Pinpoint the cell where the given text exists, returning its (x, y) midpoint coordinate. 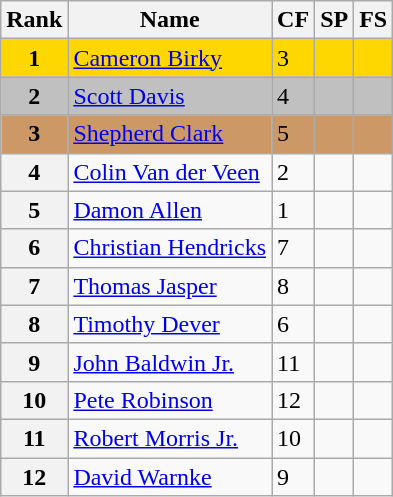
CF (294, 20)
Rank (34, 20)
Christian Hendricks (170, 248)
David Warnke (170, 477)
Timothy Dever (170, 324)
FS (374, 20)
John Baldwin Jr. (170, 362)
Colin Van der Veen (170, 172)
Name (170, 20)
Pete Robinson (170, 400)
Cameron Birky (170, 58)
SP (334, 20)
Robert Morris Jr. (170, 438)
Shepherd Clark (170, 134)
Damon Allen (170, 210)
Thomas Jasper (170, 286)
Scott Davis (170, 96)
